Identify which cell holds the provided text, then report its [X, Y] central coordinate. 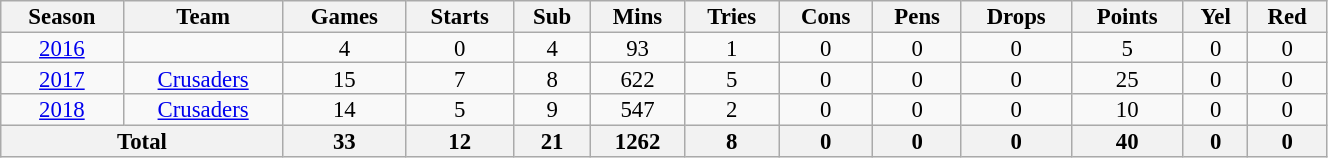
Red [1288, 16]
Yel [1215, 16]
Pens [917, 16]
Drops [1016, 16]
10 [1127, 110]
547 [637, 110]
Sub [552, 16]
12 [459, 140]
Tries [732, 16]
Games [344, 16]
15 [344, 78]
2017 [62, 78]
Team [203, 16]
2016 [62, 48]
7 [459, 78]
Points [1127, 16]
Total [142, 140]
40 [1127, 140]
622 [637, 78]
Season [62, 16]
1262 [637, 140]
14 [344, 110]
Starts [459, 16]
1 [732, 48]
2 [732, 110]
25 [1127, 78]
93 [637, 48]
21 [552, 140]
Mins [637, 16]
33 [344, 140]
Cons [825, 16]
2018 [62, 110]
9 [552, 110]
